Scan for the cell matching the given text and deliver its [X, Y] coordinate at center. 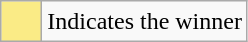
Indicates the winner [145, 22]
